From the cell containing the given text, extract its center point as [X, Y] coordinate. 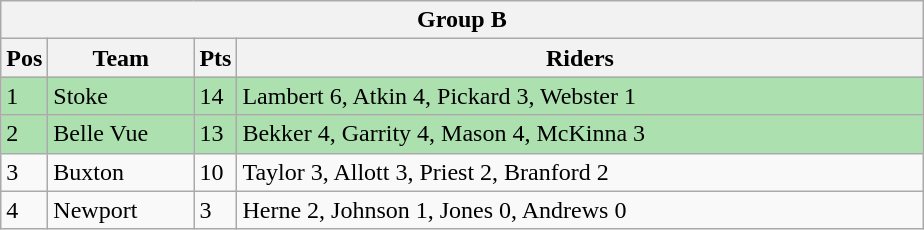
Riders [580, 58]
Lambert 6, Atkin 4, Pickard 3, Webster 1 [580, 96]
Stoke [121, 96]
Herne 2, Johnson 1, Jones 0, Andrews 0 [580, 210]
Taylor 3, Allott 3, Priest 2, Branford 2 [580, 172]
2 [24, 134]
Group B [462, 20]
Team [121, 58]
Belle Vue [121, 134]
10 [216, 172]
Pos [24, 58]
Pts [216, 58]
14 [216, 96]
Bekker 4, Garrity 4, Mason 4, McKinna 3 [580, 134]
4 [24, 210]
1 [24, 96]
13 [216, 134]
Newport [121, 210]
Buxton [121, 172]
